Pinpoint the cell where the given text exists, returning its (x, y) midpoint coordinate. 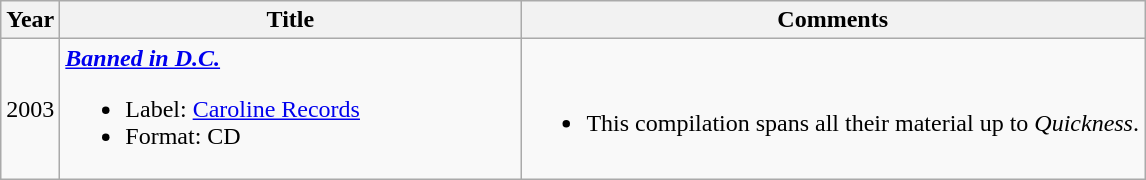
Comments (833, 20)
Banned in D.C.Label: Caroline RecordsFormat: CD (290, 109)
Title (290, 20)
2003 (30, 109)
Year (30, 20)
This compilation spans all their material up to Quickness. (833, 109)
